Return (x, y) of the center of cell containing provided text 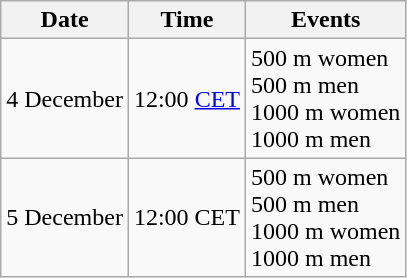
4 December (65, 98)
Events (325, 20)
Date (65, 20)
5 December (65, 218)
Time (186, 20)
